Provide the (x, y) coordinate of the cell's center where the given text is located.  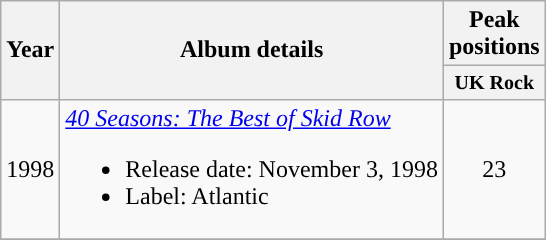
Year (30, 50)
Album details (252, 50)
Peak positions (494, 34)
23 (494, 169)
1998 (30, 169)
UK Rock (494, 82)
40 Seasons: The Best of Skid RowRelease date: November 3, 1998Label: Atlantic (252, 169)
